For the text-containing cell, return its midpoint in [X, Y] coordinate format. 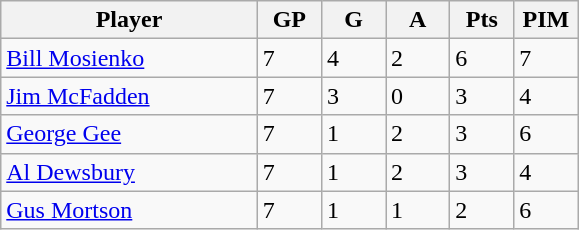
GP [289, 20]
0 [418, 96]
Jim McFadden [130, 96]
G [353, 20]
Al Dewsbury [130, 172]
A [418, 20]
Player [130, 20]
Gus Mortson [130, 210]
PIM [546, 20]
Pts [482, 20]
George Gee [130, 134]
Bill Mosienko [130, 58]
